Return (X, Y) of the center of cell containing provided text 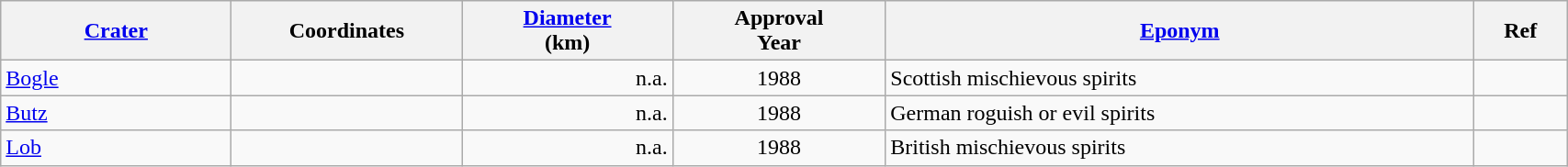
Ref (1521, 31)
Lob (116, 148)
German roguish or evil spirits (1179, 113)
ApprovalYear (779, 31)
Butz (116, 113)
Crater (116, 31)
Diameter(km) (568, 31)
British mischievous spirits (1179, 148)
Scottish mischievous spirits (1179, 78)
Eponym (1179, 31)
Coordinates (347, 31)
Bogle (116, 78)
